Output the (X, Y) coordinate of the center of the cell containing the given text.  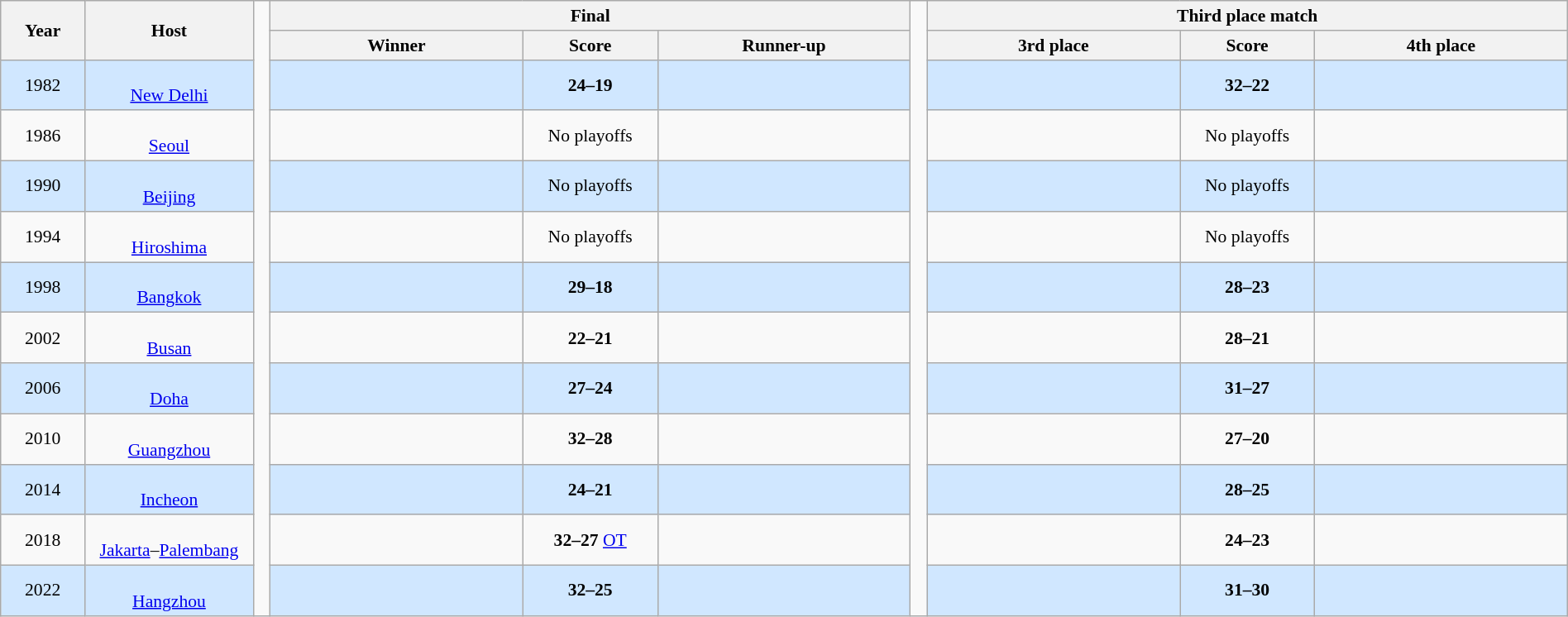
2010 (43, 438)
24–21 (590, 490)
1994 (43, 237)
29–18 (590, 288)
Seoul (170, 136)
Bangkok (170, 288)
24–23 (1247, 541)
27–20 (1247, 438)
Guangzhou (170, 438)
27–24 (590, 389)
28–25 (1247, 490)
1990 (43, 187)
Jakarta–Palembang (170, 541)
Winner (397, 45)
28–21 (1247, 337)
Third place match (1247, 16)
32–28 (590, 438)
Runner-up (784, 45)
Host (170, 30)
28–23 (1247, 288)
Busan (170, 337)
Beijing (170, 187)
2014 (43, 490)
2006 (43, 389)
Hiroshima (170, 237)
2018 (43, 541)
Year (43, 30)
New Delhi (170, 84)
1998 (43, 288)
Final (590, 16)
Incheon (170, 490)
22–21 (590, 337)
1982 (43, 84)
32–25 (590, 591)
3rd place (1054, 45)
1986 (43, 136)
31–27 (1247, 389)
4th place (1441, 45)
32–27 OT (590, 541)
24–19 (590, 84)
Hangzhou (170, 591)
2022 (43, 591)
31–30 (1247, 591)
Doha (170, 389)
2002 (43, 337)
32–22 (1247, 84)
